Extract the [x, y] coordinate from the center of the cell holding the provided text.  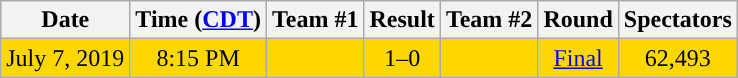
Result [402, 20]
Date [66, 20]
July 7, 2019 [66, 58]
1–0 [402, 58]
62,493 [678, 58]
Final [578, 58]
Spectators [678, 20]
Time (CDT) [198, 20]
Round [578, 20]
Team #1 [315, 20]
Team #2 [489, 20]
8:15 PM [198, 58]
